Search for the cell housing the specified text and yield its [x, y] center coordinate. 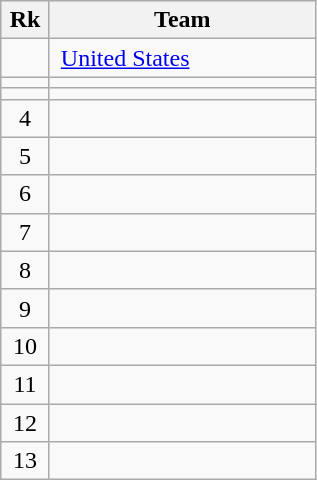
12 [26, 423]
8 [26, 270]
Team [182, 20]
7 [26, 232]
Rk [26, 20]
6 [26, 194]
9 [26, 308]
United States [182, 58]
13 [26, 461]
10 [26, 346]
4 [26, 118]
11 [26, 384]
5 [26, 156]
